Scan for the cell matching the given text and deliver its (x, y) coordinate at center. 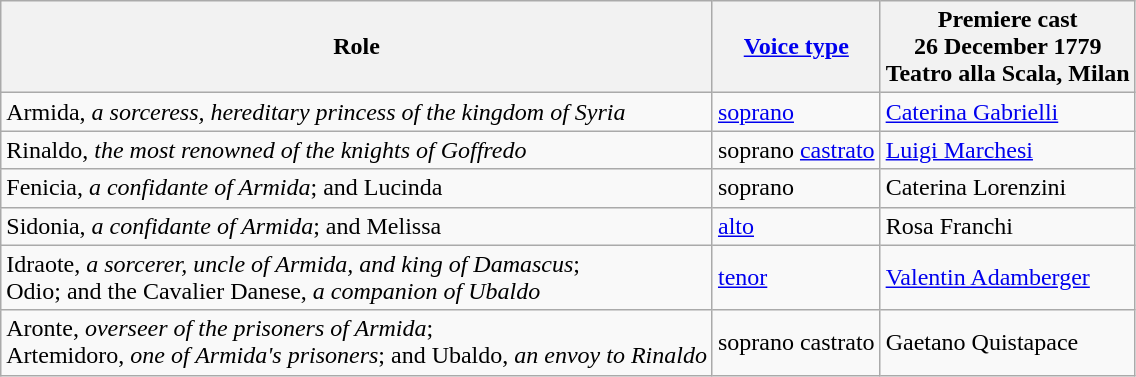
Rinaldo, the most renowned of the knights of Goffredo (357, 150)
Gaetano Quistapace (1008, 342)
Caterina Gabrielli (1008, 112)
Luigi Marchesi (1008, 150)
Fenicia, a confidante of Armida; and Lucinda (357, 188)
Sidonia, a confidante of Armida; and Melissa (357, 226)
tenor (796, 278)
Premiere cast26 December 1779Teatro alla Scala, Milan (1008, 47)
Aronte, overseer of the prisoners of Armida;Artemidoro, one of Armida's prisoners; and Ubaldo, an envoy to Rinaldo (357, 342)
Role (357, 47)
Idraote, a sorcerer, uncle of Armida, and king of Damascus;Odio; and the Cavalier Danese, a companion of Ubaldo (357, 278)
Caterina Lorenzini (1008, 188)
alto (796, 226)
Armida, a sorceress, hereditary princess of the kingdom of Syria (357, 112)
Rosa Franchi (1008, 226)
Valentin Adamberger (1008, 278)
Voice type (796, 47)
